Return the (X, Y) coordinate for the center point of the cell that contains the specified text.  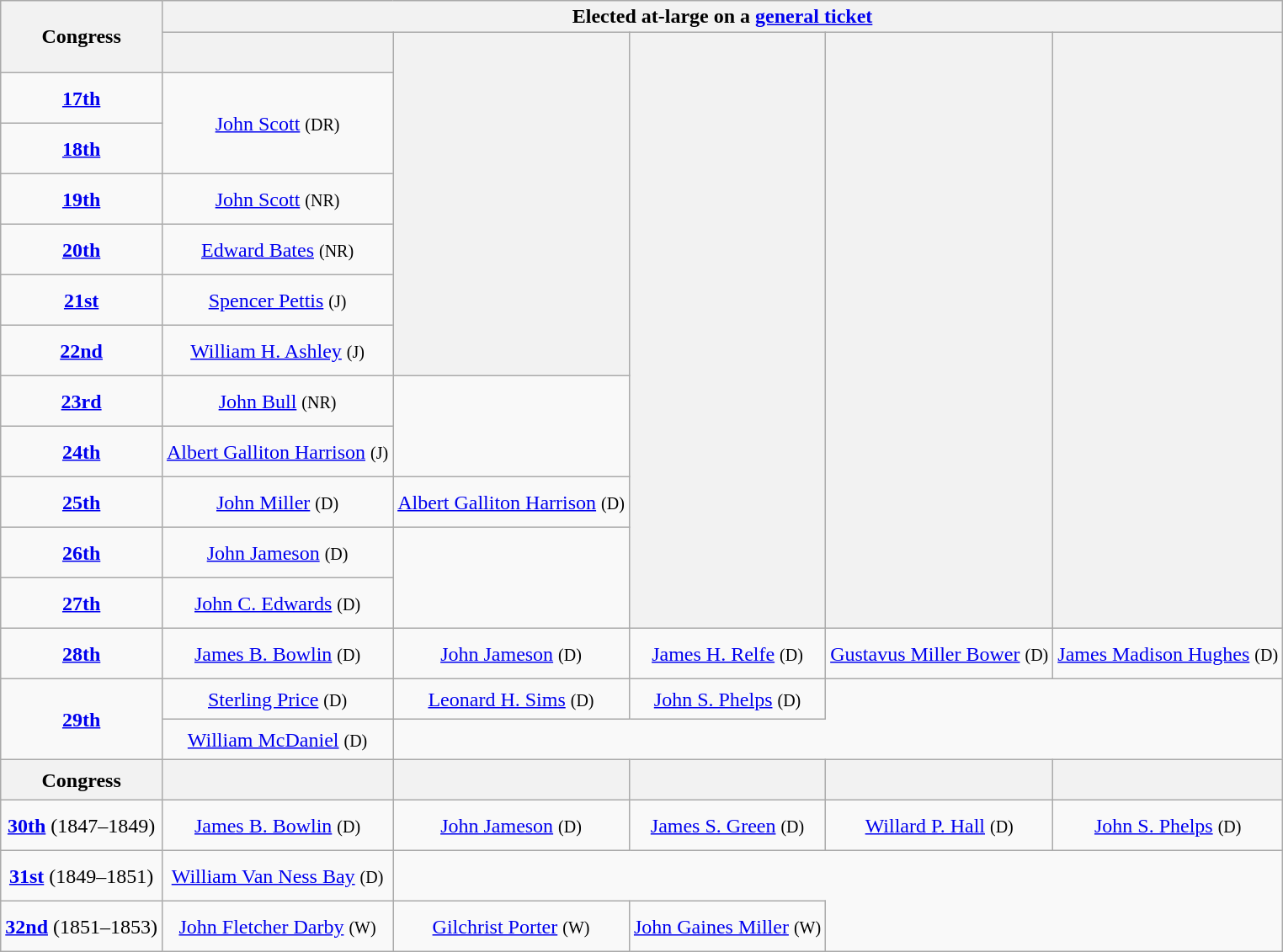
25th (82, 503)
31st (1849–1851) (82, 876)
Edward Bates (NR) (277, 250)
Sterling Price (D) (277, 699)
24th (82, 452)
John Bull (NR) (277, 402)
Willard P. Hall (D) (940, 826)
27th (82, 604)
20th (82, 250)
Albert Galliton Harrison (D) (512, 503)
26th (82, 553)
John Gaines Miller (W) (727, 927)
John Scott (NR) (277, 199)
John Fletcher Darby (W) (277, 927)
Leonard H. Sims (D) (512, 699)
19th (82, 199)
29th (82, 720)
30th (1847–1849) (82, 826)
James S. Green (D) (727, 826)
Gilchrist Porter (W) (512, 927)
Elected at-large on a general ticket (722, 17)
22nd (82, 351)
Spencer Pettis (J) (277, 300)
William H. Ashley (J) (277, 351)
18th (82, 149)
32nd (1851–1853) (82, 927)
23rd (82, 402)
William McDaniel (D) (277, 740)
21st (82, 300)
John C. Edwards (D) (277, 604)
17th (82, 98)
James Madison Hughes (D) (1169, 654)
John Scott (DR) (277, 124)
John Miller (D) (277, 503)
Albert Galliton Harrison (J) (277, 452)
Gustavus Miller Bower (D) (940, 654)
James H. Relfe (D) (727, 654)
William Van Ness Bay (D) (277, 876)
28th (82, 654)
